Extract the (x, y) coordinate from the center of the cell holding the provided text.  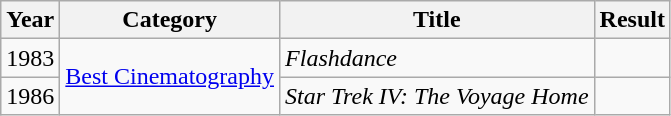
Category (170, 20)
Star Trek IV: The Voyage Home (438, 96)
Best Cinematography (170, 77)
1986 (30, 96)
1983 (30, 58)
Year (30, 20)
Flashdance (438, 58)
Title (438, 20)
Result (632, 20)
